Find where the given text appears and provide that cell's center as [X, Y] coordinate. 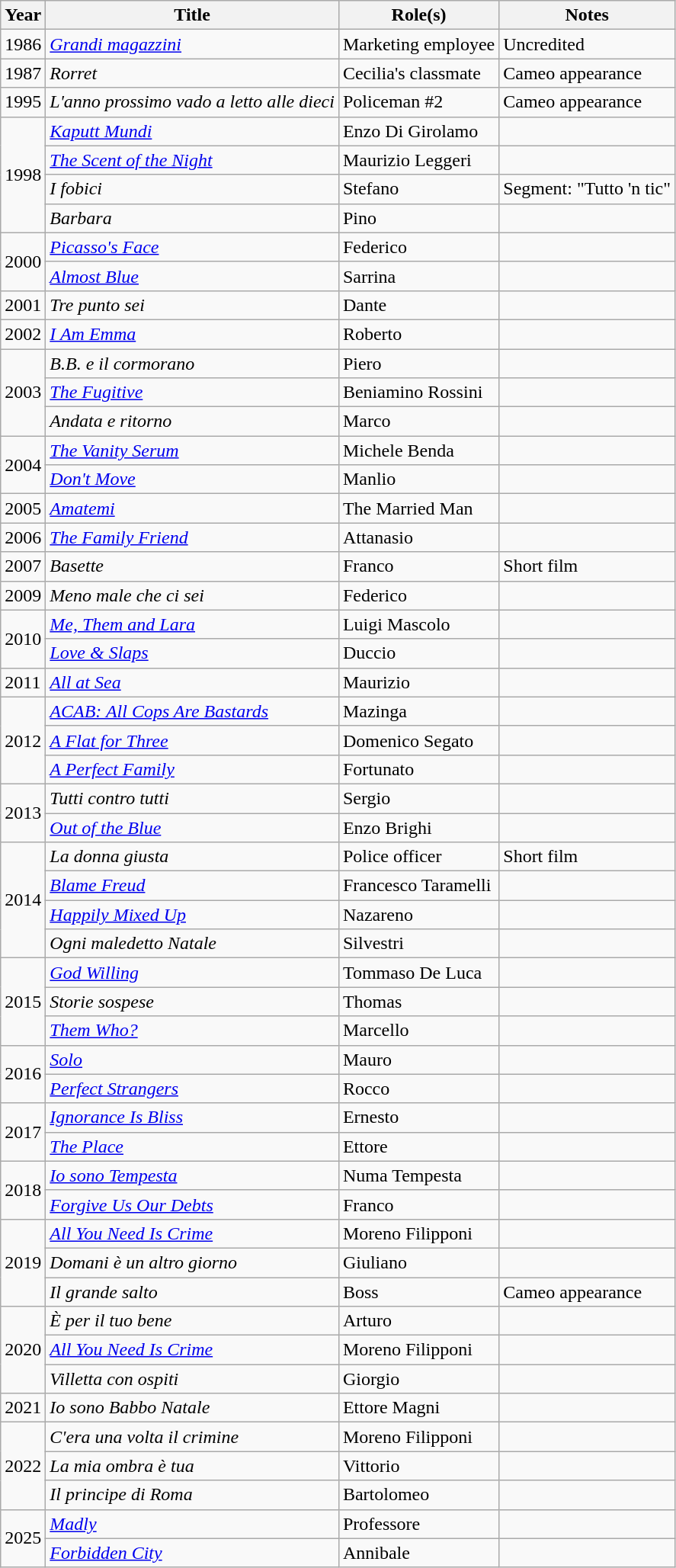
Fortunato [418, 769]
Grandi magazzini [192, 44]
Nazareno [418, 915]
Duccio [418, 653]
Boss [418, 1292]
B.B. e il cormorano [192, 364]
Luigi Mascolo [418, 624]
Giorgio [418, 1379]
Sarrina [418, 276]
Title [192, 15]
Thomas [418, 1002]
Policeman #2 [418, 102]
Io sono Tempesta [192, 1175]
Meno male che ci sei [192, 595]
Police officer [418, 857]
Francesco Taramelli [418, 886]
2015 [23, 1002]
A Flat for Three [192, 740]
Domenico Segato [418, 740]
Don't Move [192, 479]
2019 [23, 1262]
I fobici [192, 189]
2003 [23, 393]
Notes [587, 15]
Rorret [192, 73]
Year [23, 15]
Il grande salto [192, 1292]
Uncredited [587, 44]
Amatemi [192, 508]
1998 [23, 175]
Solo [192, 1060]
Almost Blue [192, 276]
2021 [23, 1408]
Enzo Di Girolamo [418, 131]
Barbara [192, 218]
Michele Benda [418, 451]
La mia ombra è tua [192, 1466]
Basette [192, 566]
È per il tuo bene [192, 1321]
2001 [23, 305]
2000 [23, 261]
ACAB: All Cops Are Bastards [192, 711]
Madly [192, 1524]
Happily Mixed Up [192, 915]
Bartolomeo [418, 1495]
Love & Slaps [192, 653]
Andata e ritorno [192, 422]
Perfect Strangers [192, 1089]
Blame Freud [192, 886]
Them Who? [192, 1031]
2014 [23, 900]
Me, Them and Lara [192, 624]
Marcello [418, 1031]
2005 [23, 508]
Mazinga [418, 711]
2009 [23, 595]
A Perfect Family [192, 769]
Domani è un altro giorno [192, 1262]
Annibale [418, 1553]
2012 [23, 740]
Storie sospese [192, 1002]
Tutti contro tutti [192, 798]
The Place [192, 1146]
2013 [23, 813]
Marketing employee [418, 44]
2004 [23, 465]
1987 [23, 73]
Roberto [418, 334]
Tommaso De Luca [418, 973]
Forgive Us Our Debts [192, 1204]
Forbidden City [192, 1553]
1995 [23, 102]
Professore [418, 1524]
2010 [23, 639]
Ettore [418, 1146]
2022 [23, 1466]
Kaputt Mundi [192, 131]
Cecilia's classmate [418, 73]
Manlio [418, 479]
Marco [418, 422]
Maurizio Leggeri [418, 160]
Picasso's Face [192, 247]
Stefano [418, 189]
Maurizio [418, 682]
Segment: "Tutto 'n tic" [587, 189]
Villetta con ospiti [192, 1379]
Role(s) [418, 15]
2011 [23, 682]
Vittorio [418, 1466]
La donna giusta [192, 857]
L'anno prossimo vado a letto alle dieci [192, 102]
I Am Emma [192, 334]
God Willing [192, 973]
Out of the Blue [192, 827]
Enzo Brighi [418, 827]
2017 [23, 1132]
2020 [23, 1350]
Sergio [418, 798]
2016 [23, 1074]
C'era una volta il crimine [192, 1437]
Ernesto [418, 1117]
Giuliano [418, 1262]
The Fugitive [192, 393]
2025 [23, 1538]
Silvestri [418, 944]
All at Sea [192, 682]
Arturo [418, 1321]
The Scent of the Night [192, 160]
Piero [418, 364]
Ignorance Is Bliss [192, 1117]
The Family Friend [192, 537]
Numa Tempesta [418, 1175]
Il principe di Roma [192, 1495]
Mauro [418, 1060]
Dante [418, 305]
2006 [23, 537]
The Married Man [418, 508]
Pino [418, 218]
Attanasio [418, 537]
Io sono Babbo Natale [192, 1408]
2007 [23, 566]
2018 [23, 1190]
Rocco [418, 1089]
1986 [23, 44]
The Vanity Serum [192, 451]
Ogni maledetto Natale [192, 944]
Ettore Magni [418, 1408]
2002 [23, 334]
Beniamino Rossini [418, 393]
Tre punto sei [192, 305]
